Identify which cell holds the provided text, then report its (X, Y) central coordinate. 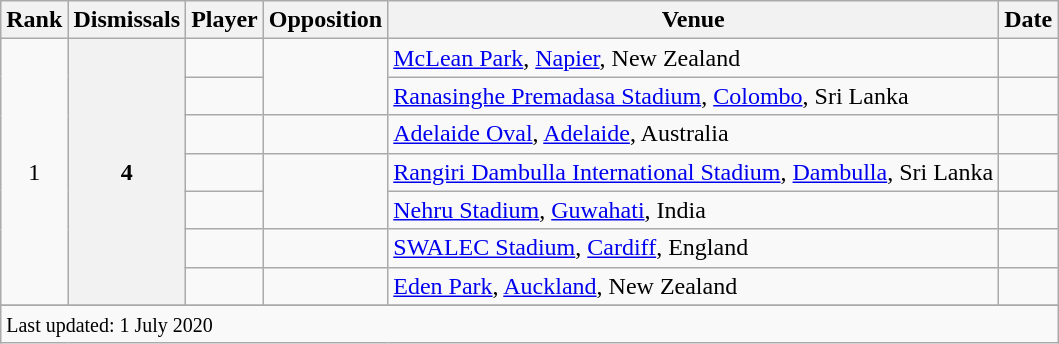
Rangiri Dambulla International Stadium, Dambulla, Sri Lanka (694, 172)
Player (225, 20)
1 (34, 172)
Date (1028, 20)
Rank (34, 20)
Opposition (325, 20)
Last updated: 1 July 2020 (530, 324)
Adelaide Oval, Adelaide, Australia (694, 134)
Venue (694, 20)
SWALEC Stadium, Cardiff, England (694, 248)
Ranasinghe Premadasa Stadium, Colombo, Sri Lanka (694, 96)
Eden Park, Auckland, New Zealand (694, 286)
McLean Park, Napier, New Zealand (694, 58)
Nehru Stadium, Guwahati, India (694, 210)
4 (127, 172)
Dismissals (127, 20)
